Pinpoint the cell where the given text exists, returning its [x, y] midpoint coordinate. 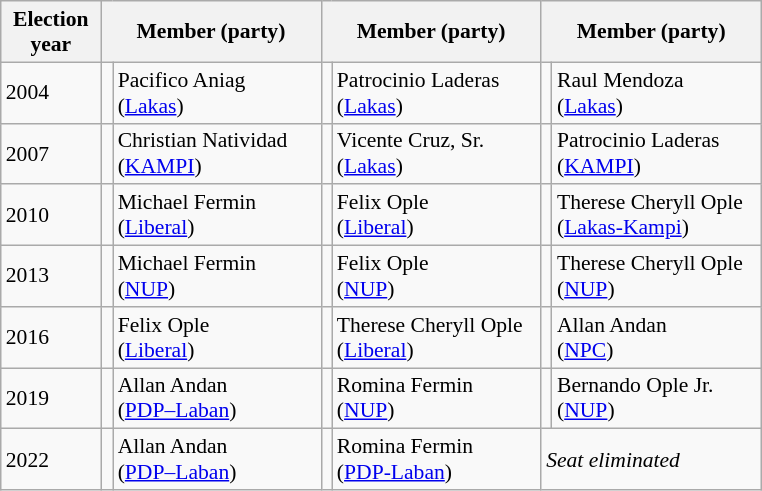
Romina Fermin(NUP) [436, 398]
Vicente Cruz, Sr.(Lakas) [436, 154]
Bernando Ople Jr.(NUP) [656, 398]
Therese Cheryll Ople(Liberal) [436, 338]
2022 [51, 460]
Christian Natividad(KAMPI) [217, 154]
Michael Fermin(NUP) [217, 276]
Patrocinio Laderas(Lakas) [436, 92]
Patrocinio Laderas(KAMPI) [656, 154]
2004 [51, 92]
Electionyear [51, 32]
Allan Andan(NPC) [656, 338]
Pacifico Aniag(Lakas) [217, 92]
2007 [51, 154]
2013 [51, 276]
2016 [51, 338]
2019 [51, 398]
Romina Fermin(PDP-Laban) [436, 460]
2010 [51, 216]
Raul Mendoza(Lakas) [656, 92]
Therese Cheryll Ople(Lakas-Kampi) [656, 216]
Seat eliminated [651, 460]
Therese Cheryll Ople(NUP) [656, 276]
Felix Ople(NUP) [436, 276]
Michael Fermin(Liberal) [217, 216]
